Capture the cell that displays the provided text and extract its (X, Y) central coordinate. 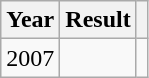
2007 (30, 58)
Year (30, 20)
Result (98, 20)
